Search for the cell housing the specified text and yield its [X, Y] center coordinate. 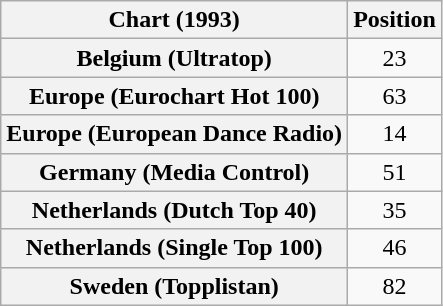
23 [395, 58]
82 [395, 286]
14 [395, 134]
Chart (1993) [174, 20]
63 [395, 96]
Germany (Media Control) [174, 172]
35 [395, 210]
46 [395, 248]
Position [395, 20]
Netherlands (Single Top 100) [174, 248]
Sweden (Topplistan) [174, 286]
Europe (Eurochart Hot 100) [174, 96]
51 [395, 172]
Belgium (Ultratop) [174, 58]
Europe (European Dance Radio) [174, 134]
Netherlands (Dutch Top 40) [174, 210]
